Search for the cell housing the specified text and yield its [X, Y] center coordinate. 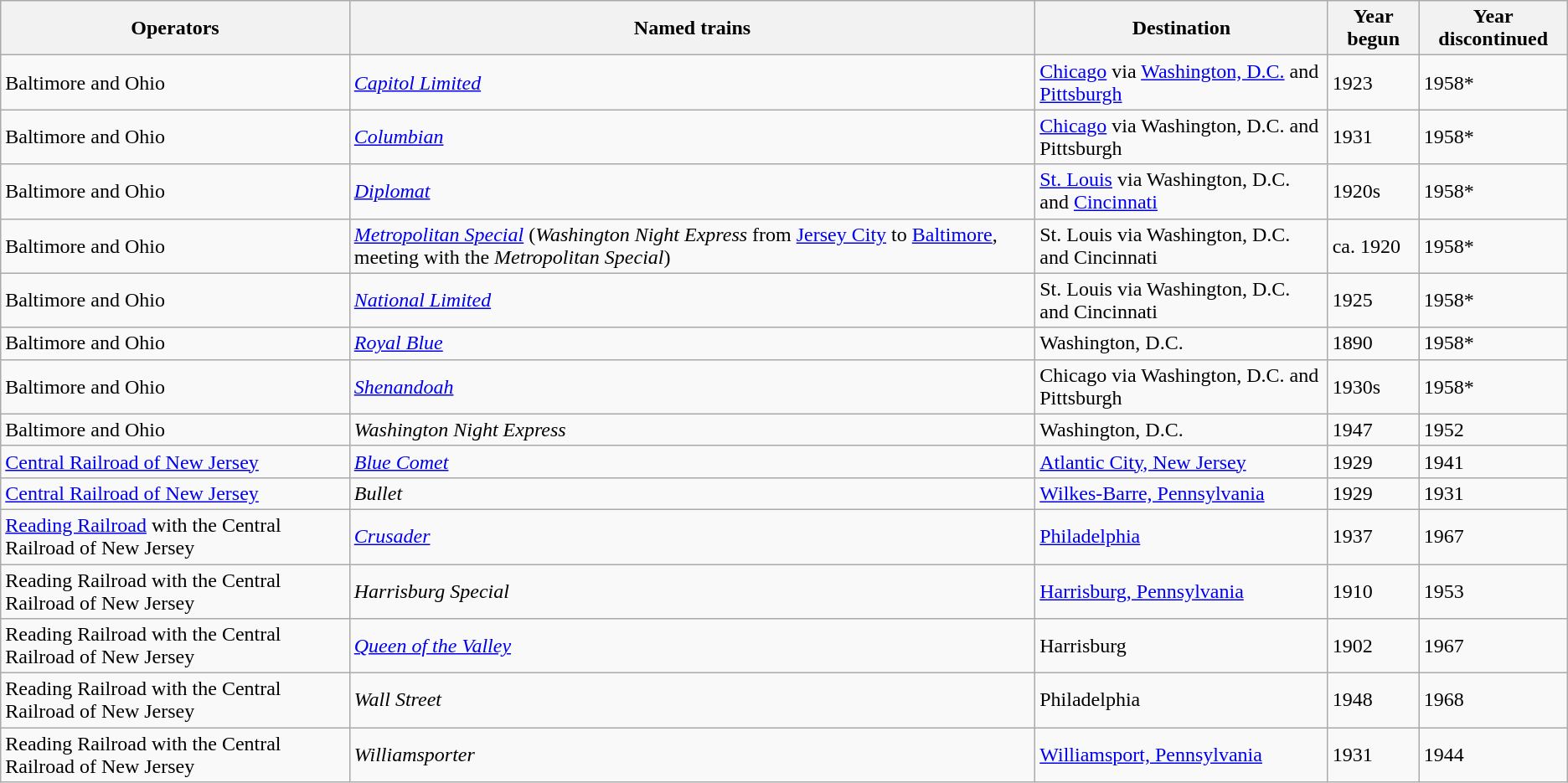
1953 [1493, 591]
Washington Night Express [692, 430]
1944 [1493, 755]
1947 [1374, 430]
Shenandoah [692, 387]
1902 [1374, 646]
Crusader [692, 536]
1910 [1374, 591]
Harrisburg, Pennsylvania [1181, 591]
1930s [1374, 387]
Wilkes-Barre, Pennsylvania [1181, 493]
Harrisburg Special [692, 591]
Queen of the Valley [692, 646]
1925 [1374, 300]
Metropolitan Special (Washington Night Express from Jersey City to Baltimore, meeting with the Metropolitan Special) [692, 246]
Wall Street [692, 700]
1952 [1493, 430]
1948 [1374, 700]
Destination [1181, 28]
National Limited [692, 300]
Blue Comet [692, 461]
Williamsport, Pennsylvania [1181, 755]
Harrisburg [1181, 646]
ca. 1920 [1374, 246]
1923 [1374, 82]
Named trains [692, 28]
1937 [1374, 536]
Capitol Limited [692, 82]
Atlantic City, New Jersey [1181, 461]
Operators [176, 28]
Diplomat [692, 191]
Williamsporter [692, 755]
Royal Blue [692, 343]
Columbian [692, 137]
Year discontinued [1493, 28]
Bullet [692, 493]
1920s [1374, 191]
1968 [1493, 700]
Year begun [1374, 28]
1890 [1374, 343]
1941 [1493, 461]
